Locate the cell with the specified text and output its [X, Y] center coordinate. 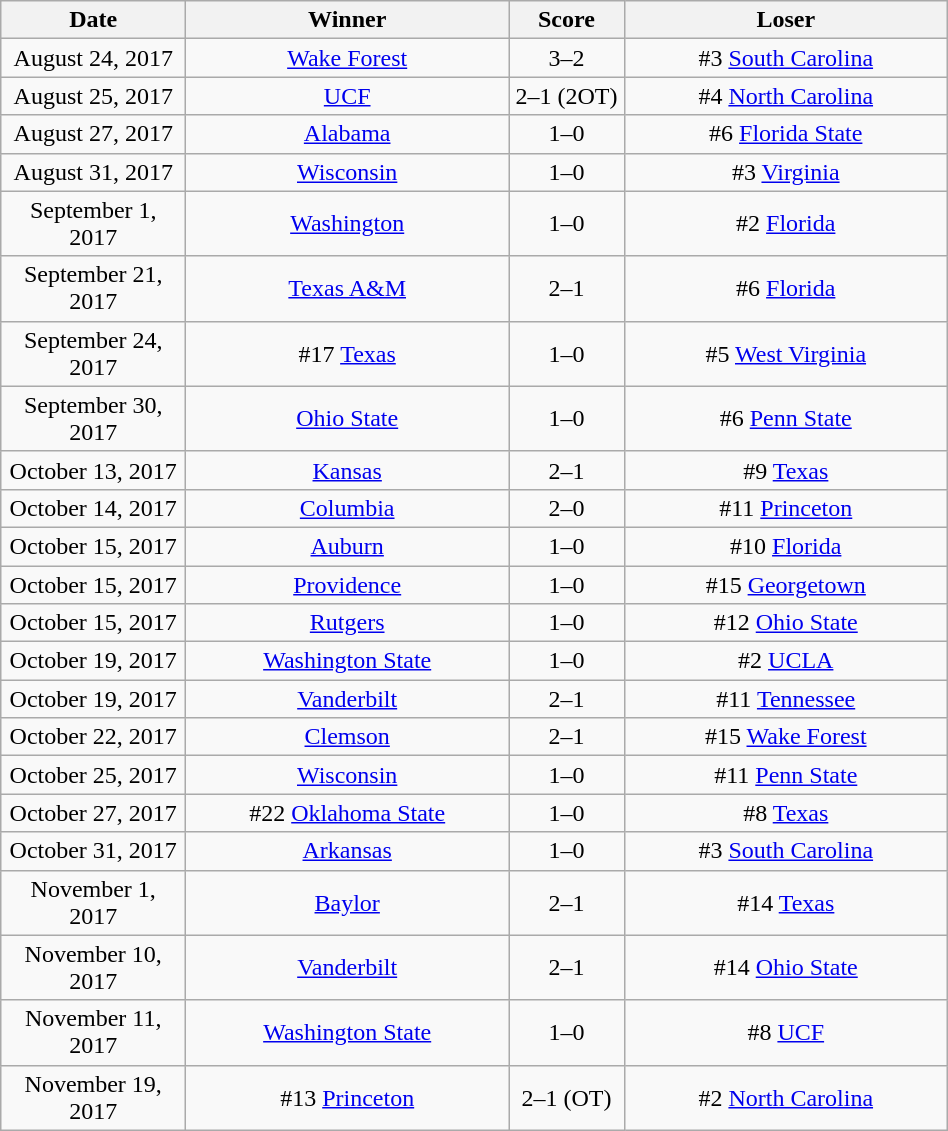
3–2 [567, 58]
November 1, 2017 [94, 902]
#8 UCF [786, 1032]
November 11, 2017 [94, 1032]
#22 Oklahoma State [348, 813]
August 24, 2017 [94, 58]
#15 Wake Forest [786, 737]
Auburn [348, 546]
October 14, 2017 [94, 508]
Loser [786, 20]
#14 Ohio State [786, 968]
#11 Penn State [786, 775]
Providence [348, 585]
Clemson [348, 737]
#9 Texas [786, 470]
Rutgers [348, 623]
September 30, 2017 [94, 418]
2–1 (OT) [567, 1098]
#4 North Carolina [786, 96]
November 19, 2017 [94, 1098]
#13 Princeton [348, 1098]
#6 Florida [786, 288]
#2 UCLA [786, 661]
October 25, 2017 [94, 775]
Alabama [348, 134]
Score [567, 20]
October 31, 2017 [94, 851]
2–0 [567, 508]
October 27, 2017 [94, 813]
#6 Penn State [786, 418]
September 24, 2017 [94, 354]
October 22, 2017 [94, 737]
September 21, 2017 [94, 288]
Washington [348, 224]
#3 Virginia [786, 172]
Ohio State [348, 418]
Date [94, 20]
#11 Tennessee [786, 699]
#8 Texas [786, 813]
#15 Georgetown [786, 585]
August 31, 2017 [94, 172]
2–1 (2OT) [567, 96]
#14 Texas [786, 902]
#2 North Carolina [786, 1098]
Texas A&M [348, 288]
#5 West Virginia [786, 354]
September 1, 2017 [94, 224]
#12 Ohio State [786, 623]
Columbia [348, 508]
August 27, 2017 [94, 134]
Baylor [348, 902]
UCF [348, 96]
#2 Florida [786, 224]
Winner [348, 20]
#11 Princeton [786, 508]
October 13, 2017 [94, 470]
#17 Texas [348, 354]
#6 Florida State [786, 134]
Wake Forest [348, 58]
Kansas [348, 470]
November 10, 2017 [94, 968]
#10 Florida [786, 546]
Arkansas [348, 851]
August 25, 2017 [94, 96]
